Identify which cell holds the provided text, then report its (X, Y) central coordinate. 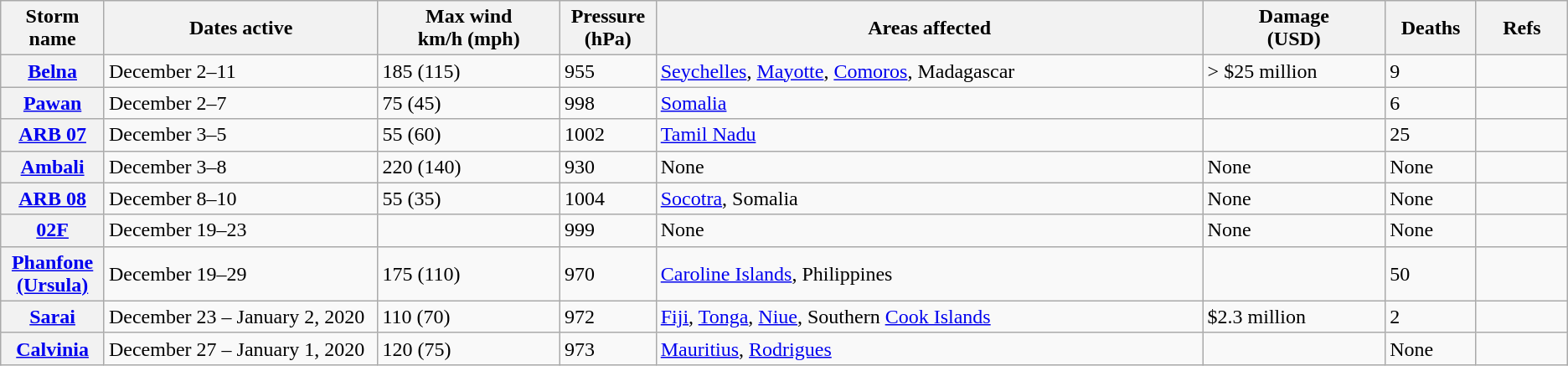
Seychelles, Mayotte, Comoros, Madagascar (930, 71)
972 (608, 317)
2 (1431, 317)
Dates active (240, 28)
9 (1431, 71)
185 (115) (469, 71)
December 2–7 (240, 103)
973 (608, 348)
25 (1431, 135)
120 (75) (469, 348)
Calvinia (53, 348)
999 (608, 230)
December 23 – January 2, 2020 (240, 317)
970 (608, 273)
Belna (53, 71)
December 3–5 (240, 135)
110 (70) (469, 317)
1002 (608, 135)
Tamil Nadu (930, 135)
December 2–11 (240, 71)
1004 (608, 198)
> $25 million (1294, 71)
955 (608, 71)
75 (45) (469, 103)
Max windkm/h (mph) (469, 28)
998 (608, 103)
Pressure(hPa) (608, 28)
December 19–23 (240, 230)
Areas affected (930, 28)
Somalia (930, 103)
Storm name (53, 28)
930 (608, 167)
50 (1431, 273)
ARB 07 (53, 135)
55 (35) (469, 198)
02F (53, 230)
Caroline Islands, Philippines (930, 273)
December 3–8 (240, 167)
Deaths (1431, 28)
December 27 – January 1, 2020 (240, 348)
Phanfone (Ursula) (53, 273)
55 (60) (469, 135)
6 (1431, 103)
December 19–29 (240, 273)
ARB 08 (53, 198)
Mauritius, Rodrigues (930, 348)
Pawan (53, 103)
Socotra, Somalia (930, 198)
Damage(USD) (1294, 28)
Fiji, Tonga, Niue, Southern Cook Islands (930, 317)
Sarai (53, 317)
Ambali (53, 167)
175 (110) (469, 273)
$2.3 million (1294, 317)
220 (140) (469, 167)
December 8–10 (240, 198)
Refs (1521, 28)
